Provide the (x, y) coordinate of the cell's center where the given text is located.  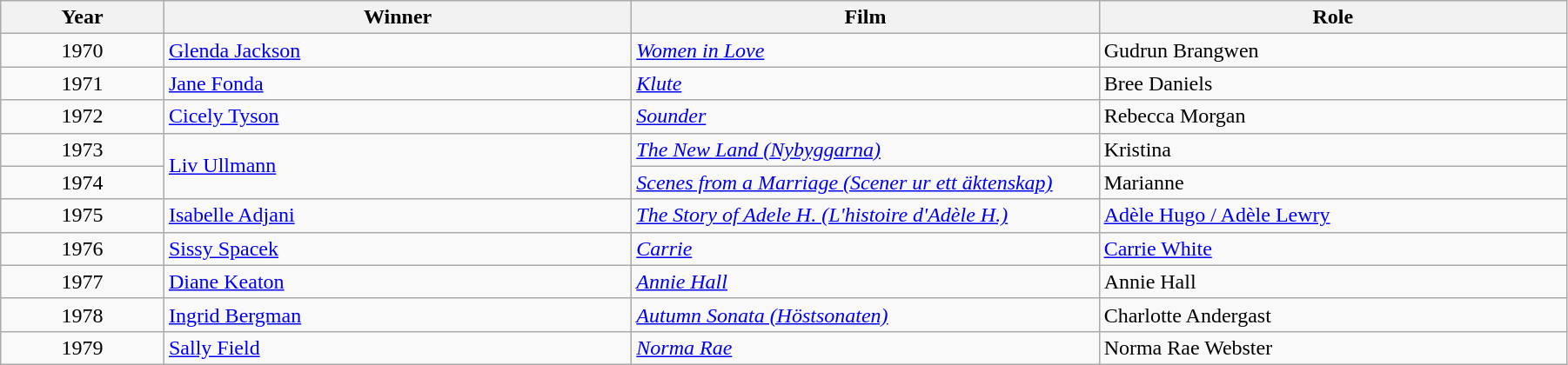
Cicely Tyson (397, 116)
Liv Ullmann (397, 166)
Year (83, 17)
1973 (83, 149)
Women in Love (865, 50)
1978 (83, 315)
1975 (83, 216)
Marianne (1333, 182)
Glenda Jackson (397, 50)
1977 (83, 282)
1979 (83, 348)
Carrie White (1333, 249)
Rebecca Morgan (1333, 116)
1970 (83, 50)
Diane Keaton (397, 282)
1971 (83, 83)
The New Land (Nybyggarna) (865, 149)
Gudrun Brangwen (1333, 50)
Klute (865, 83)
Bree Daniels (1333, 83)
Jane Fonda (397, 83)
Sally Field (397, 348)
Film (865, 17)
Sissy Spacek (397, 249)
Adèle Hugo / Adèle Lewry (1333, 216)
The Story of Adele H. (L'histoire d'Adèle H.) (865, 216)
Autumn Sonata (Höstsonaten) (865, 315)
Norma Rae (865, 348)
1972 (83, 116)
Kristina (1333, 149)
Sounder (865, 116)
Ingrid Bergman (397, 315)
Winner (397, 17)
Carrie (865, 249)
Scenes from a Marriage (Scener ur ett äktenskap) (865, 182)
1974 (83, 182)
Norma Rae Webster (1333, 348)
Role (1333, 17)
1976 (83, 249)
Charlotte Andergast (1333, 315)
Isabelle Adjani (397, 216)
